For the text-containing cell, return its midpoint in [X, Y] coordinate format. 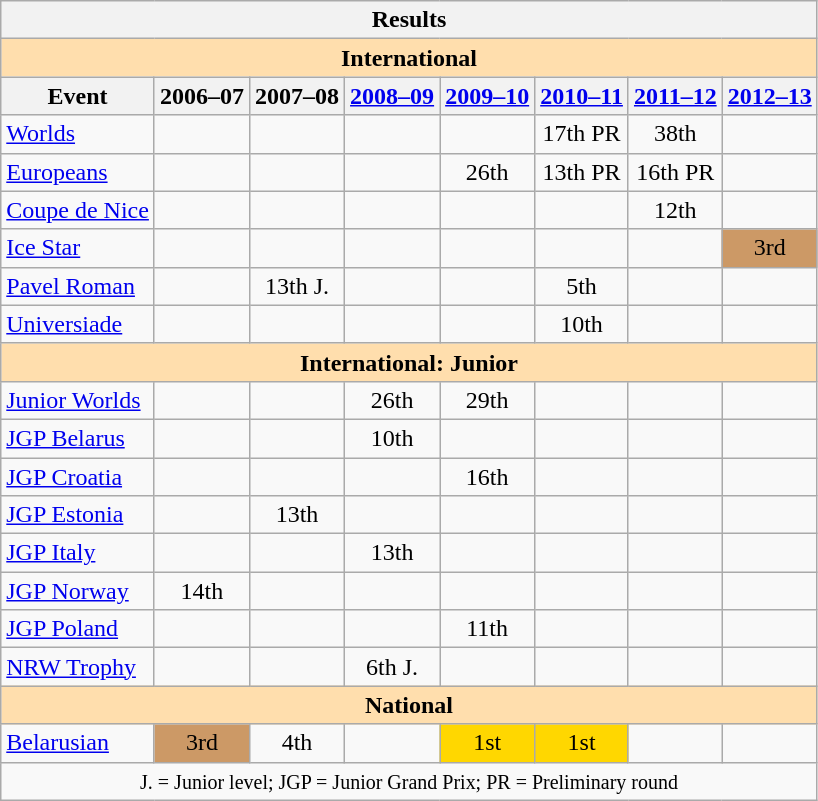
5th [582, 286]
International [409, 58]
2009–10 [488, 96]
J. = Junior level; JGP = Junior Grand Prix; PR = Preliminary round [409, 781]
16th [488, 477]
JGP Belarus [78, 438]
17th PR [582, 134]
NRW Trophy [78, 667]
Event [78, 96]
Europeans [78, 172]
11th [488, 629]
2012–13 [770, 96]
Worlds [78, 134]
National [409, 705]
Belarusian [78, 743]
JGP Norway [78, 591]
Ice Star [78, 248]
JGP Italy [78, 553]
2008–09 [392, 96]
Coupe de Nice [78, 210]
13th J. [296, 286]
JGP Estonia [78, 515]
16th PR [675, 172]
Results [409, 20]
2006–07 [202, 96]
JGP Poland [78, 629]
Pavel Roman [78, 286]
2007–08 [296, 96]
38th [675, 134]
4th [296, 743]
International: Junior [409, 362]
6th J. [392, 667]
Junior Worlds [78, 400]
2011–12 [675, 96]
12th [675, 210]
JGP Croatia [78, 477]
13th PR [582, 172]
29th [488, 400]
14th [202, 591]
2010–11 [582, 96]
Universiade [78, 324]
